Extract the [x, y] coordinate from the center of the cell holding the provided text.  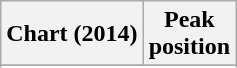
Chart (2014) [72, 34]
Peakposition [189, 34]
